Locate the cell with the specified text and output its (x, y) center coordinate. 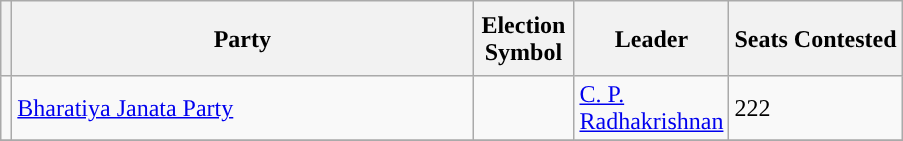
Leader (652, 38)
Party (242, 38)
Bharatiya Janata Party (242, 108)
Election Symbol (524, 38)
222 (816, 108)
C. P. Radhakrishnan (652, 108)
Seats Contested (816, 38)
